Search for the cell housing the specified text and yield its [x, y] center coordinate. 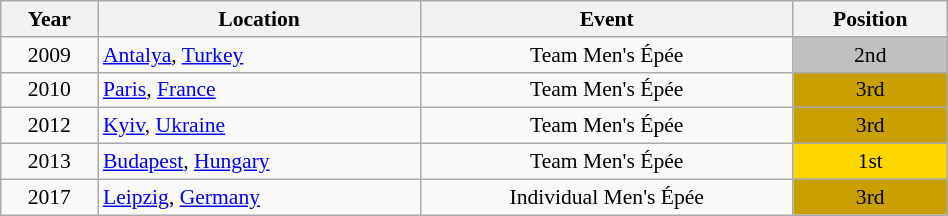
2012 [50, 126]
Paris, France [259, 90]
2017 [50, 197]
2009 [50, 55]
2nd [870, 55]
Individual Men's Épée [606, 197]
Event [606, 19]
Location [259, 19]
Kyiv, Ukraine [259, 126]
Leipzig, Germany [259, 197]
2013 [50, 162]
Budapest, Hungary [259, 162]
2010 [50, 90]
1st [870, 162]
Year [50, 19]
Antalya, Turkey [259, 55]
Position [870, 19]
